Pinpoint the cell where the given text exists, returning its (x, y) midpoint coordinate. 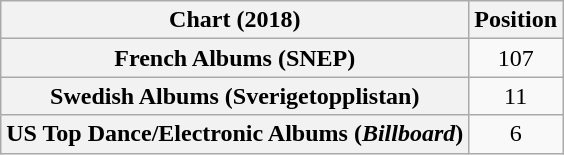
6 (516, 134)
French Albums (SNEP) (235, 58)
107 (516, 58)
Position (516, 20)
US Top Dance/Electronic Albums (Billboard) (235, 134)
Chart (2018) (235, 20)
11 (516, 96)
Swedish Albums (Sverigetopplistan) (235, 96)
